Identify which cell holds the provided text, then report its (X, Y) central coordinate. 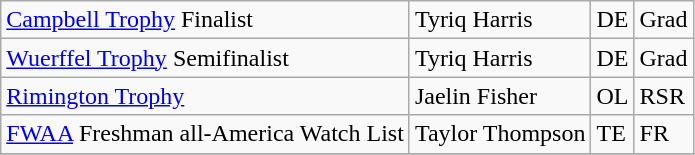
FR (664, 134)
FWAA Freshman all-America Watch List (206, 134)
TE (612, 134)
Wuerffel Trophy Semifinalist (206, 58)
OL (612, 96)
Rimington Trophy (206, 96)
RSR (664, 96)
Taylor Thompson (500, 134)
Campbell Trophy Finalist (206, 20)
Jaelin Fisher (500, 96)
